Return (X, Y) of the center of cell containing provided text 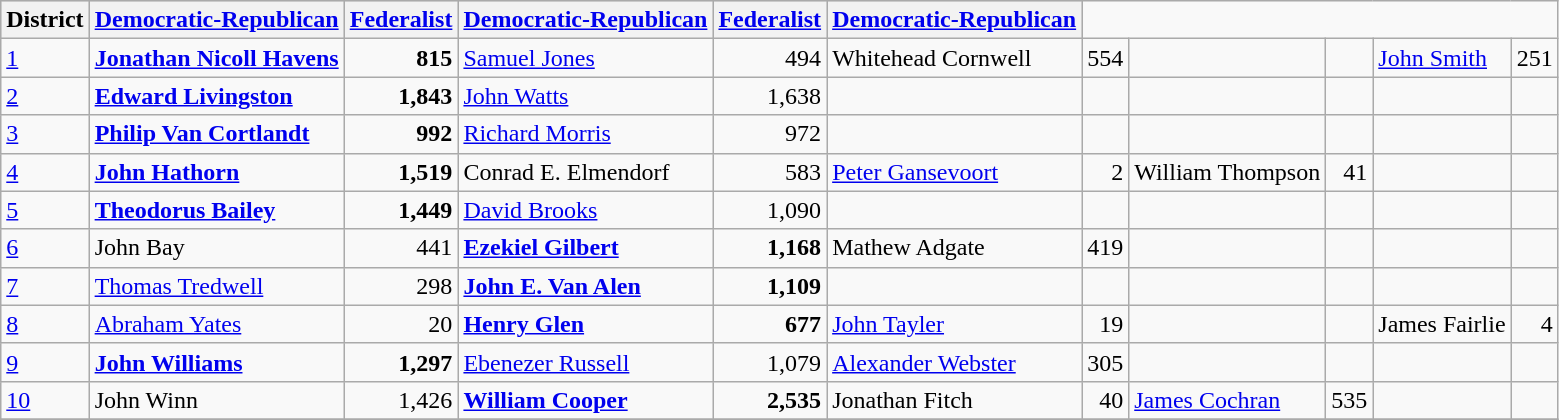
7 (45, 286)
1,843 (401, 96)
Ezekiel Gilbert (586, 248)
James Cochran (1228, 400)
419 (1106, 248)
583 (770, 172)
677 (770, 324)
305 (1106, 362)
William Thompson (1228, 172)
Samuel Jones (586, 58)
John E. Van Alen (586, 286)
1,090 (770, 210)
41 (1350, 172)
Whitehead Cornwell (954, 58)
554 (1106, 58)
2,535 (770, 400)
John Williams (216, 362)
1,297 (401, 362)
Philip Van Cortlandt (216, 134)
William Cooper (586, 400)
Edward Livingston (216, 96)
1,426 (401, 400)
Jonathan Nicoll Havens (216, 58)
Mathew Adgate (954, 248)
Thomas Tredwell (216, 286)
20 (401, 324)
298 (401, 286)
Peter Gansevoort (954, 172)
Alexander Webster (954, 362)
John Winn (216, 400)
992 (401, 134)
251 (1534, 58)
Conrad E. Elmendorf (586, 172)
494 (770, 58)
Theodorus Bailey (216, 210)
3 (45, 134)
1 (45, 58)
John Hathorn (216, 172)
8 (45, 324)
Abraham Yates (216, 324)
1,109 (770, 286)
James Fairlie (1442, 324)
5 (45, 210)
Jonathan Fitch (954, 400)
1,638 (770, 96)
972 (770, 134)
1,449 (401, 210)
535 (1350, 400)
40 (1106, 400)
David Brooks (586, 210)
District (45, 20)
Richard Morris (586, 134)
Henry Glen (586, 324)
1,519 (401, 172)
441 (401, 248)
John Tayler (954, 324)
815 (401, 58)
6 (45, 248)
John Bay (216, 248)
1,168 (770, 248)
John Smith (1442, 58)
10 (45, 400)
Ebenezer Russell (586, 362)
19 (1106, 324)
John Watts (586, 96)
9 (45, 362)
1,079 (770, 362)
